Capture the cell that displays the provided text and extract its [X, Y] central coordinate. 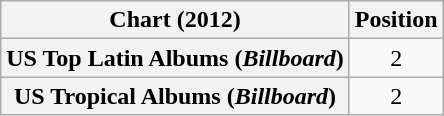
Position [396, 20]
US Tropical Albums (Billboard) [176, 96]
US Top Latin Albums (Billboard) [176, 58]
Chart (2012) [176, 20]
